Return [X, Y] of the center of cell containing provided text 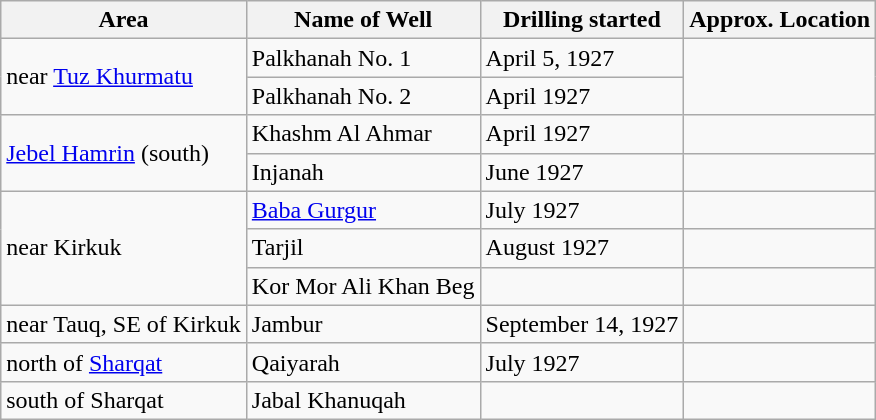
September 14, 1927 [582, 324]
Kor Mor Ali Khan Beg [363, 286]
Approx. Location [780, 20]
Jabal Khanuqah [363, 400]
Baba Gurgur [363, 210]
Jebel Hamrin (south) [124, 153]
south of Sharqat [124, 400]
near Tauq, SE of Kirkuk [124, 324]
Drilling started [582, 20]
Palkhanah No. 2 [363, 96]
Tarjil [363, 248]
Jambur [363, 324]
Khashm Al Ahmar [363, 134]
Area [124, 20]
August 1927 [582, 248]
Qaiyarah [363, 362]
June 1927 [582, 172]
near Kirkuk [124, 248]
Name of Well [363, 20]
Palkhanah No. 1 [363, 58]
April 5, 1927 [582, 58]
Injanah [363, 172]
north of Sharqat [124, 362]
near Tuz Khurmatu [124, 77]
